Find where the given text appears and provide that cell's center as [X, Y] coordinate. 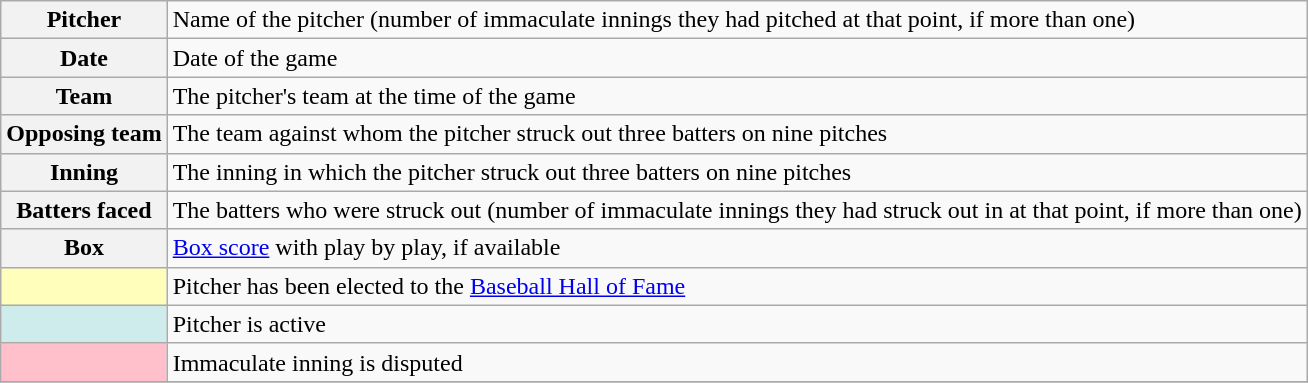
The batters who were struck out (number of immaculate innings they had struck out in at that point, if more than one) [737, 210]
Date [84, 58]
Immaculate inning is disputed [737, 362]
The team against whom the pitcher struck out three batters on nine pitches [737, 134]
Pitcher [84, 20]
Box score with play by play, if available [737, 248]
Date of the game [737, 58]
Opposing team [84, 134]
Name of the pitcher (number of immaculate innings they had pitched at that point, if more than one) [737, 20]
Team [84, 96]
Pitcher is active [737, 324]
Pitcher has been elected to the Baseball Hall of Fame [737, 286]
Box [84, 248]
The pitcher's team at the time of the game [737, 96]
The inning in which the pitcher struck out three batters on nine pitches [737, 172]
Inning [84, 172]
Batters faced [84, 210]
